Find where the given text appears and provide that cell's center as (x, y) coordinate. 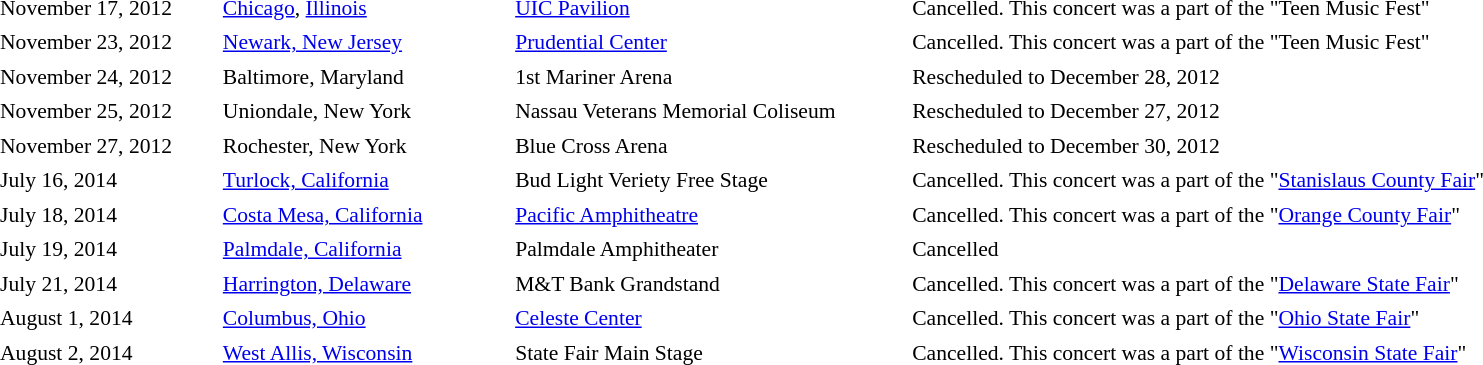
Bud Light Veriety Free Stage (709, 180)
Palmdale, California (364, 250)
Harrington, Delaware (364, 284)
Palmdale Amphitheater (709, 250)
Rochester, New York (364, 146)
Turlock, California (364, 180)
Blue Cross Arena (709, 146)
Columbus, Ohio (364, 318)
Celeste Center (709, 318)
Costa Mesa, California (364, 215)
Prudential Center (709, 42)
Uniondale, New York (364, 112)
1st Mariner Arena (709, 77)
Pacific Amphitheatre (709, 215)
M&T Bank Grandstand (709, 284)
Nassau Veterans Memorial Coliseum (709, 112)
Baltimore, Maryland (364, 77)
Newark, New Jersey (364, 42)
